Search for the cell housing the specified text and yield its (X, Y) center coordinate. 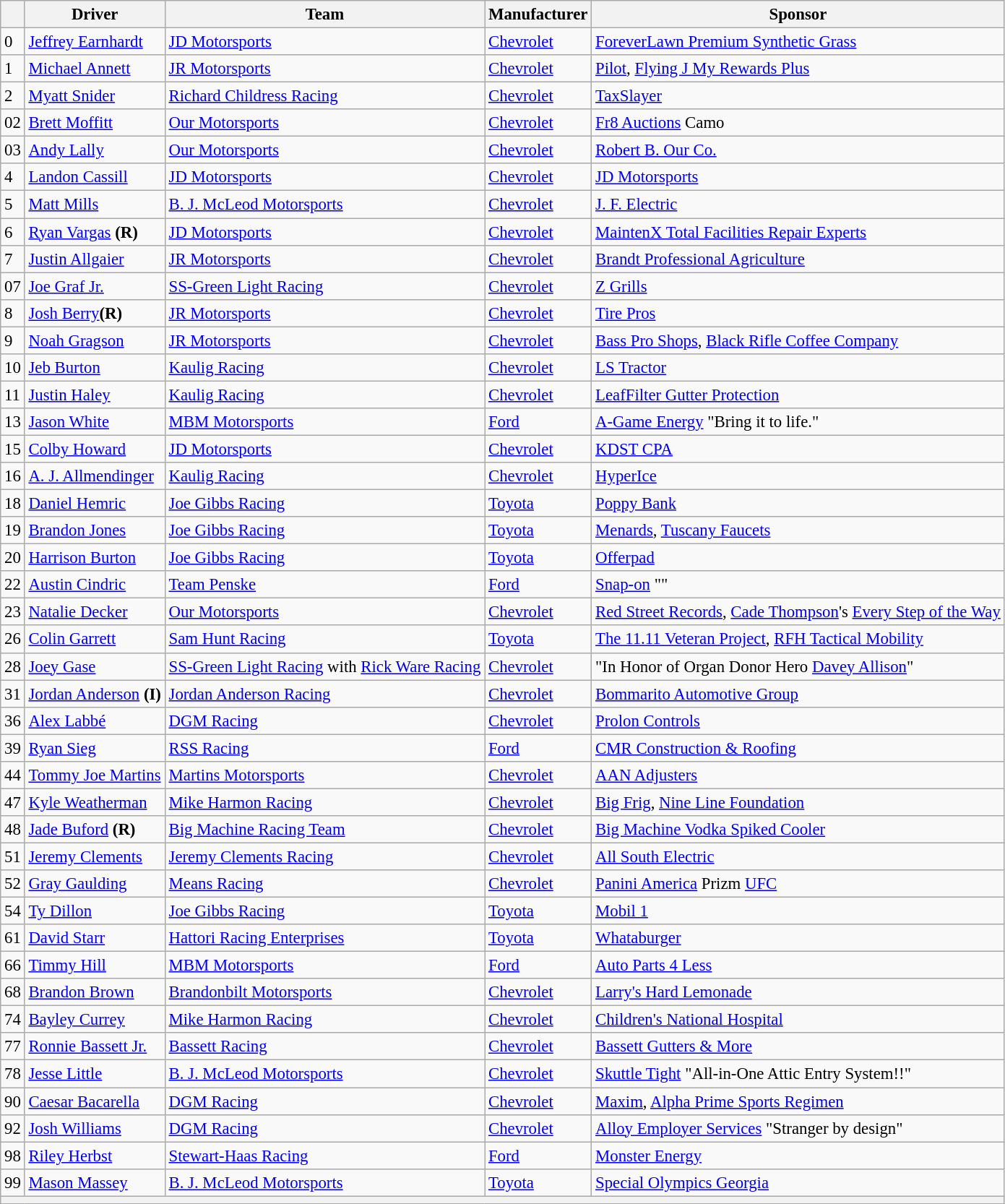
Snap-on "" (798, 585)
Harrison Burton (95, 558)
Jeremy Clements Racing (324, 856)
RSS Racing (324, 748)
Brett Moffitt (95, 123)
Driver (95, 14)
HyperIce (798, 476)
All South Electric (798, 856)
28 (13, 666)
Landon Cassill (95, 177)
22 (13, 585)
Skuttle Tight "All-in-One Attic Entry System!!" (798, 1074)
1 (13, 69)
Z Grills (798, 286)
Hattori Racing Enterprises (324, 938)
TaxSlayer (798, 96)
Mobil 1 (798, 911)
A-Game Energy "Bring it to life." (798, 422)
52 (13, 884)
Sam Hunt Racing (324, 640)
15 (13, 449)
Josh Williams (95, 1128)
68 (13, 992)
Ryan Sieg (95, 748)
Poppy Bank (798, 504)
90 (13, 1101)
J. F. Electric (798, 205)
Brandon Brown (95, 992)
Myatt Snider (95, 96)
Bayley Currey (95, 1020)
Robert B. Our Co. (798, 150)
03 (13, 150)
48 (13, 830)
Jesse Little (95, 1074)
Michael Annett (95, 69)
Fr8 Auctions Camo (798, 123)
ForeverLawn Premium Synthetic Grass (798, 42)
Sponsor (798, 14)
Means Racing (324, 884)
Ronnie Bassett Jr. (95, 1047)
Jeremy Clements (95, 856)
SS-Green Light Racing (324, 286)
Special Olympics Georgia (798, 1182)
8 (13, 313)
Prolon Controls (798, 721)
The 11.11 Veteran Project, RFH Tactical Mobility (798, 640)
Jordan Anderson (I) (95, 694)
Joey Gase (95, 666)
Austin Cindric (95, 585)
Jordan Anderson Racing (324, 694)
23 (13, 612)
Mason Massey (95, 1182)
77 (13, 1047)
99 (13, 1182)
Daniel Hemric (95, 504)
74 (13, 1020)
Brandonbilt Motorsports (324, 992)
Bassett Racing (324, 1047)
39 (13, 748)
Team (324, 14)
54 (13, 911)
Colin Garrett (95, 640)
Brandt Professional Agriculture (798, 259)
A. J. Allmendinger (95, 476)
Big Frig, Nine Line Foundation (798, 802)
13 (13, 422)
Menards, Tuscany Faucets (798, 530)
Whataburger (798, 938)
Caesar Bacarella (95, 1101)
44 (13, 775)
18 (13, 504)
31 (13, 694)
5 (13, 205)
Tire Pros (798, 313)
11 (13, 395)
Red Street Records, Cade Thompson's Every Step of the Way (798, 612)
Jade Buford (R) (95, 830)
Larry's Hard Lemonade (798, 992)
Tommy Joe Martins (95, 775)
Bommarito Automotive Group (798, 694)
Colby Howard (95, 449)
Bass Pro Shops, Black Rifle Coffee Company (798, 340)
Noah Gragson (95, 340)
Riley Herbst (95, 1156)
7 (13, 259)
92 (13, 1128)
10 (13, 368)
Kyle Weatherman (95, 802)
2 (13, 96)
Panini America Prizm UFC (798, 884)
Josh Berry(R) (95, 313)
Bassett Gutters & More (798, 1047)
98 (13, 1156)
16 (13, 476)
19 (13, 530)
66 (13, 966)
02 (13, 123)
Ty Dillon (95, 911)
Auto Parts 4 Less (798, 966)
Matt Mills (95, 205)
Jason White (95, 422)
Brandon Jones (95, 530)
61 (13, 938)
78 (13, 1074)
SS-Green Light Racing with Rick Ware Racing (324, 666)
07 (13, 286)
Offerpad (798, 558)
Stewart-Haas Racing (324, 1156)
Joe Graf Jr. (95, 286)
Richard Childress Racing (324, 96)
KDST CPA (798, 449)
Ryan Vargas (R) (95, 232)
Team Penske (324, 585)
0 (13, 42)
Jeb Burton (95, 368)
Justin Haley (95, 395)
Alex Labbé (95, 721)
Children's National Hospital (798, 1020)
47 (13, 802)
51 (13, 856)
David Starr (95, 938)
Big Machine Vodka Spiked Cooler (798, 830)
LS Tractor (798, 368)
36 (13, 721)
26 (13, 640)
4 (13, 177)
Gray Gaulding (95, 884)
Jeffrey Earnhardt (95, 42)
"In Honor of Organ Donor Hero Davey Allison" (798, 666)
9 (13, 340)
6 (13, 232)
Martins Motorsports (324, 775)
Maxim, Alpha Prime Sports Regimen (798, 1101)
LeafFilter Gutter Protection (798, 395)
Andy Lally (95, 150)
Timmy Hill (95, 966)
Monster Energy (798, 1156)
MaintenX Total Facilities Repair Experts (798, 232)
Big Machine Racing Team (324, 830)
CMR Construction & Roofing (798, 748)
AAN Adjusters (798, 775)
Pilot, Flying J My Rewards Plus (798, 69)
20 (13, 558)
Alloy Employer Services "Stranger by design" (798, 1128)
Manufacturer (538, 14)
Justin Allgaier (95, 259)
Natalie Decker (95, 612)
